Determine the (X, Y) coordinate at the center of the cell enclosing the given text.  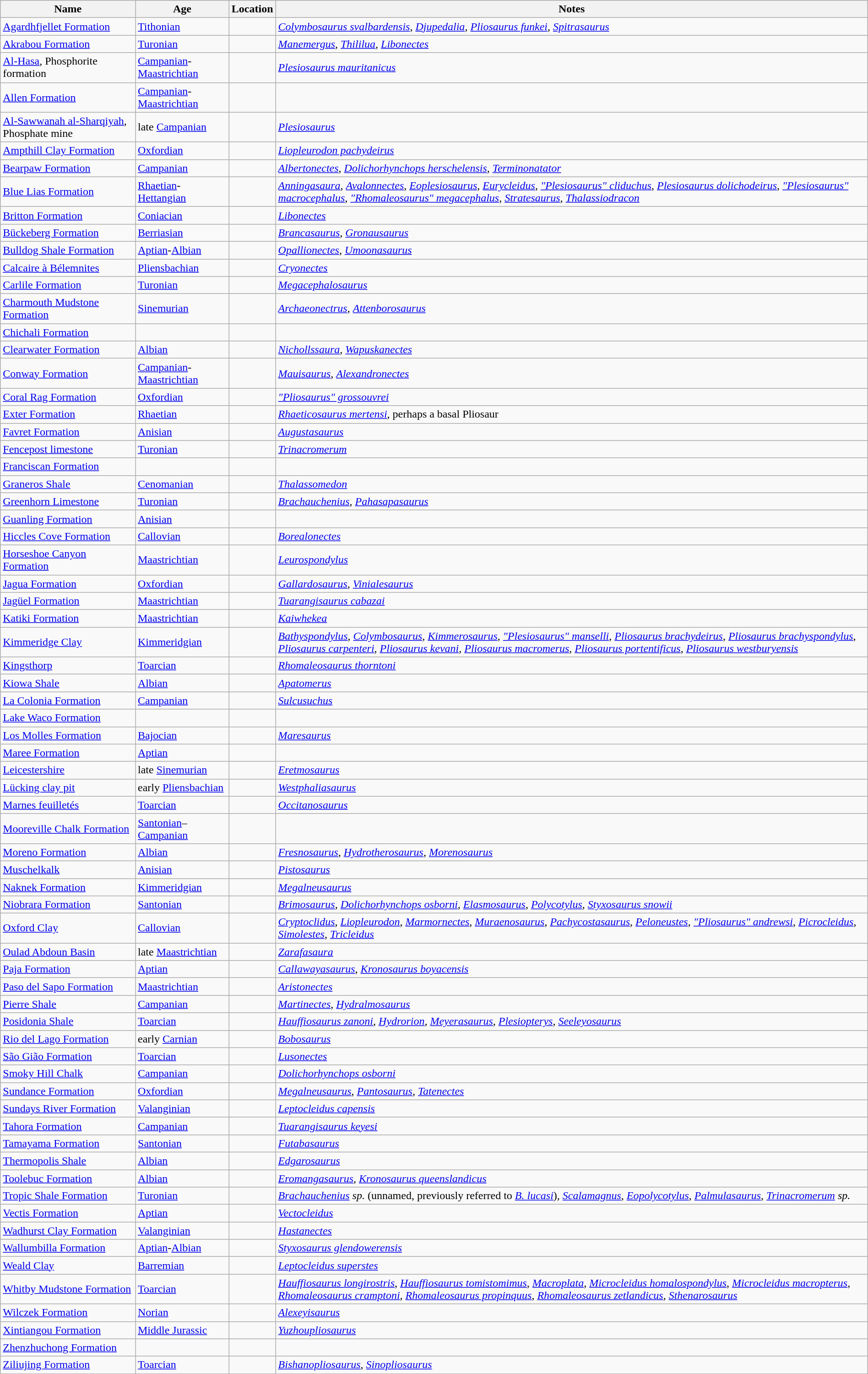
Jagua Formation (68, 584)
Naknek Formation (68, 887)
Conway Formation (68, 374)
Oxford Clay (68, 929)
Liopleurodon pachydeirus (571, 151)
Allen Formation (68, 97)
Notes (571, 9)
Guanling Formation (68, 519)
Jagüel Formation (68, 601)
Tithonian (182, 27)
Pierre Shale (68, 1004)
Chichali Formation (68, 332)
Paso del Sapo Formation (68, 987)
Wilczek Formation (68, 1313)
Opallionectes, Umoonasaurus (571, 250)
Rio del Lago Formation (68, 1039)
Edgarosaurus (571, 1161)
Pistosaurus (571, 869)
"Pliosaurus" grossouvrei (571, 397)
Tuarangisaurus cabazai (571, 601)
Hastanectes (571, 1231)
Wallumbilla Formation (68, 1248)
Brancasaurus, Gronausaurus (571, 233)
Colymbosaurus svalbardensis, Djupedalia, Pliosaurus funkei, Spitrasaurus (571, 27)
Maresaurus (571, 735)
Tropic Shale Formation (68, 1196)
Coral Rag Formation (68, 397)
Eretmosaurus (571, 770)
Charmouth Mudstone Formation (68, 309)
Lusonectes (571, 1056)
Norian (182, 1313)
Bajocian (182, 735)
Alexeyisaurus (571, 1313)
São Gião Formation (68, 1056)
Eromangasaurus, Kronosaurus queenslandicus (571, 1178)
Paja Formation (68, 969)
Zhenzhuchong Formation (68, 1347)
Leptocleidus superstes (571, 1265)
Name (68, 9)
Carlile Formation (68, 285)
Tahora Formation (68, 1126)
Thermopolis Shale (68, 1161)
Favret Formation (68, 432)
Niobrara Formation (68, 905)
Horseshoe Canyon Formation (68, 559)
Ziliujing Formation (68, 1365)
Plesiosaurus mauritanicus (571, 68)
Borealonectes (571, 536)
Berriasian (182, 233)
Al-Hasa, Phosphorite formation (68, 68)
Yuzhoupliosaurus (571, 1330)
La Colonia Formation (68, 701)
Tamayama Formation (68, 1143)
Graneros Shale (68, 484)
Rhaetian (182, 414)
Muschelkalk (68, 869)
Futabasaurus (571, 1143)
Bishanopliosaurus, Sinopliosaurus (571, 1365)
Bobosaurus (571, 1039)
Moreno Formation (68, 852)
Rhomaleosaurus thorntoni (571, 666)
Megalneusaurus, Pantosaurus, Tatenectes (571, 1091)
Middle Jurassic (182, 1330)
Nichollssaura, Wapuskanectes (571, 350)
Archaeonectrus, Attenborosaurus (571, 309)
Brachauchenius, Pahasapasaurus (571, 501)
Weald Clay (68, 1265)
Mooreville Chalk Formation (68, 829)
Bückeberg Formation (68, 233)
late Maastrichtian (182, 952)
Akrabou Formation (68, 44)
Cenomanian (182, 484)
early Carnian (182, 1039)
Whitby Mudstone Formation (68, 1289)
Exter Formation (68, 414)
Calcaire à Bélemnites (68, 268)
Vectis Formation (68, 1213)
Leicestershire (68, 770)
Kimmeridge Clay (68, 642)
Al-Sawwanah al-Sharqiyah, Phosphate mine (68, 127)
late Sinemurian (182, 770)
Megalneusaurus (571, 887)
Posidonia Shale (68, 1021)
Smoky Hill Chalk (68, 1074)
Albertonectes, Dolichorhynchops herschelensis, Terminonatator (571, 168)
Sundays River Formation (68, 1108)
Blue Lias Formation (68, 191)
Ampthill Clay Formation (68, 151)
Coniacian (182, 215)
Sundance Formation (68, 1091)
Rhaetian-Hettangian (182, 191)
Cryptoclidus, Liopleurodon, Marmornectes, Muraenosaurus, Pachycostasaurus, Peloneustes, "Pliosaurus" andrewsi, Picrocleidus, Simolestes, Tricleidus (571, 929)
Aristonectes (571, 987)
Callawayasaurus, Kronosaurus boyacensis (571, 969)
Xintiangou Formation (68, 1330)
Greenhorn Limestone (68, 501)
Dolichorhynchops osborni (571, 1074)
Oulad Abdoun Basin (68, 952)
Augustasaurus (571, 432)
Tuarangisaurus keyesi (571, 1126)
Manemergus, Thililua, Libonectes (571, 44)
Sulcusuchus (571, 701)
Martinectes, Hydralmosaurus (571, 1004)
Marnes feuilletés (68, 805)
late Campanian (182, 127)
Leptocleidus capensis (571, 1108)
Fresnosaurus, Hydrotherosaurus, Morenosaurus (571, 852)
Vectocleidus (571, 1213)
Pliensbachian (182, 268)
Fencepost limestone (68, 449)
Kaiwhekea (571, 619)
Apatomerus (571, 683)
Lücking clay pit (68, 787)
Agardhfjellet Formation (68, 27)
Zarafasaura (571, 952)
Britton Formation (68, 215)
Bulldog Shale Formation (68, 250)
Thalassomedon (571, 484)
Location (252, 9)
early Pliensbachian (182, 787)
Maree Formation (68, 753)
Bearpaw Formation (68, 168)
Plesiosaurus (571, 127)
Franciscan Formation (68, 467)
Age (182, 9)
Sinemurian (182, 309)
Libonectes (571, 215)
Leurospondylus (571, 559)
Brimosaurus, Dolichorhynchops osborni, Elasmosaurus, Polycotylus, Styxosaurus snowii (571, 905)
Kiowa Shale (68, 683)
Gallardosaurus, Vinialesaurus (571, 584)
Styxosaurus glendowerensis (571, 1248)
Rhaeticosaurus mertensi, perhaps a basal Pliosaur (571, 414)
Megacephalosaurus (571, 285)
Santonian–Campanian (182, 829)
Brachauchenius sp. (unnamed, previously referred to B. lucasi), Scalamagnus, Eopolycotylus, Palmulasaurus, Trinacromerum sp. (571, 1196)
Westphaliasaurus (571, 787)
Wadhurst Clay Formation (68, 1231)
Kingsthorp (68, 666)
Clearwater Formation (68, 350)
Los Molles Formation (68, 735)
Katiki Formation (68, 619)
Cryonectes (571, 268)
Barremian (182, 1265)
Mauisaurus, Alexandronectes (571, 374)
Toolebuc Formation (68, 1178)
Hauffiosaurus zanoni, Hydrorion, Meyerasaurus, Plesiopterys, Seeleyosaurus (571, 1021)
Lake Waco Formation (68, 718)
Occitanosaurus (571, 805)
Trinacromerum (571, 449)
Hiccles Cove Formation (68, 536)
